Locate the cell with the specified text and output its (x, y) center coordinate. 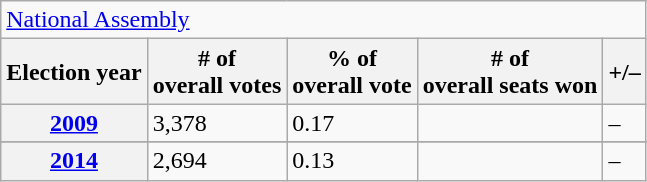
3,378 (217, 123)
+/– (624, 72)
0.13 (352, 161)
2014 (74, 161)
# ofoverall votes (217, 72)
0.17 (352, 123)
Election year (74, 72)
# ofoverall seats won (510, 72)
% ofoverall vote (352, 72)
National Assembly (324, 20)
2,694 (217, 161)
2009 (74, 123)
